From the cell containing the given text, extract its center point as [x, y] coordinate. 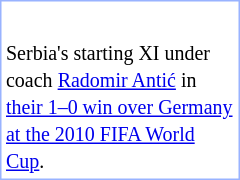
Serbia's starting XI under coach Radomir Antić in their 1–0 win over Germany at the 2010 FIFA World Cup. [120, 107]
